Determine the (X, Y) coordinate at the center of the cell enclosing the given text.  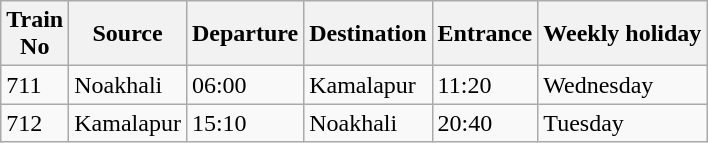
20:40 (485, 123)
Tuesday (622, 123)
Entrance (485, 34)
Weekly holiday (622, 34)
Departure (244, 34)
Source (128, 34)
712 (35, 123)
15:10 (244, 123)
11:20 (485, 85)
Destination (368, 34)
06:00 (244, 85)
Wednesday (622, 85)
TrainNo (35, 34)
711 (35, 85)
